Scan for the cell matching the given text and deliver its (X, Y) coordinate at center. 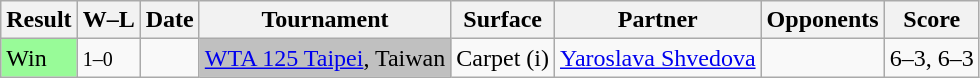
1–0 (108, 58)
Yaroslava Shvedova (658, 58)
Opponents (822, 20)
W–L (108, 20)
6–3, 6–3 (932, 58)
Result (39, 20)
WTA 125 Taipei, Taiwan (325, 58)
Surface (503, 20)
Win (39, 58)
Carpet (i) (503, 58)
Date (170, 20)
Score (932, 20)
Partner (658, 20)
Tournament (325, 20)
